Capture the cell that displays the provided text and extract its (x, y) central coordinate. 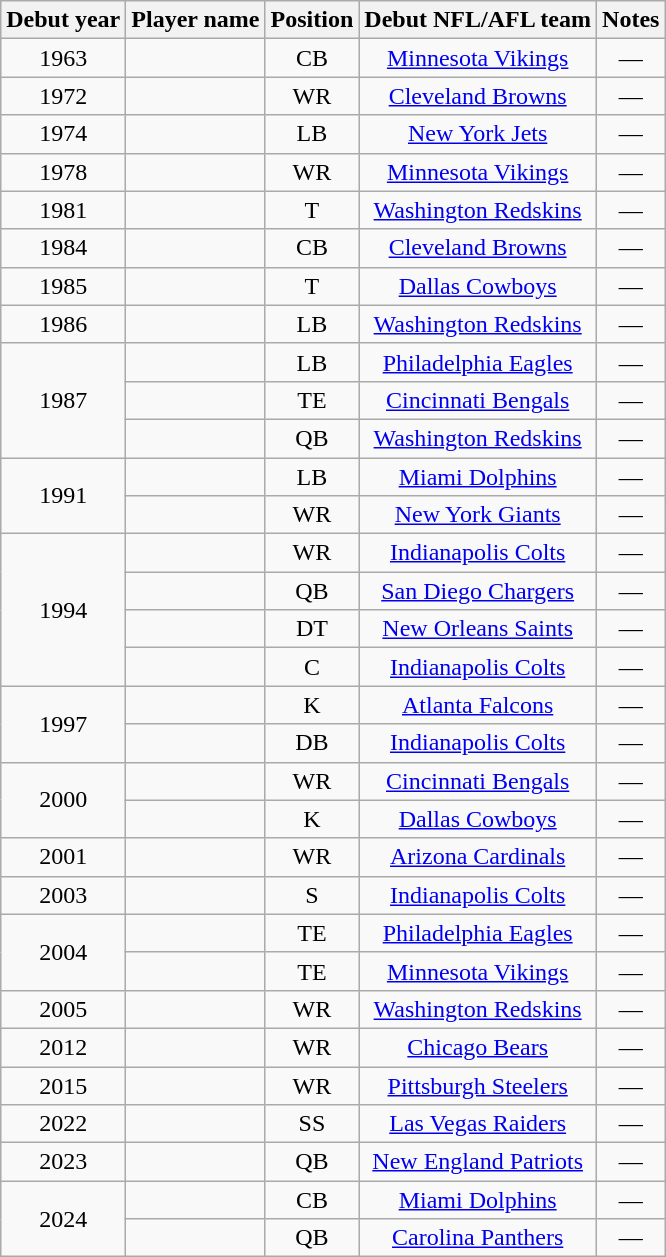
1994 (64, 610)
1987 (64, 400)
New England Patriots (478, 1162)
Chicago Bears (478, 1047)
1981 (64, 210)
2015 (64, 1085)
New Orleans Saints (478, 629)
2003 (64, 895)
1978 (64, 172)
1986 (64, 324)
2024 (64, 1219)
Player name (196, 20)
New York Jets (478, 134)
Arizona Cardinals (478, 857)
Pittsburgh Steelers (478, 1085)
1972 (64, 96)
1997 (64, 724)
1984 (64, 248)
Carolina Panthers (478, 1238)
SS (312, 1124)
1963 (64, 58)
2000 (64, 800)
C (312, 667)
Las Vegas Raiders (478, 1124)
2012 (64, 1047)
Position (312, 20)
2001 (64, 857)
1974 (64, 134)
2005 (64, 1009)
Atlanta Falcons (478, 705)
Debut NFL/AFL team (478, 20)
Notes (631, 20)
2022 (64, 1124)
DT (312, 629)
2023 (64, 1162)
1985 (64, 286)
New York Giants (478, 515)
S (312, 895)
2004 (64, 952)
DB (312, 743)
Debut year (64, 20)
San Diego Chargers (478, 591)
1991 (64, 496)
